Provide the [x, y] coordinate of the cell's center where the given text is located.  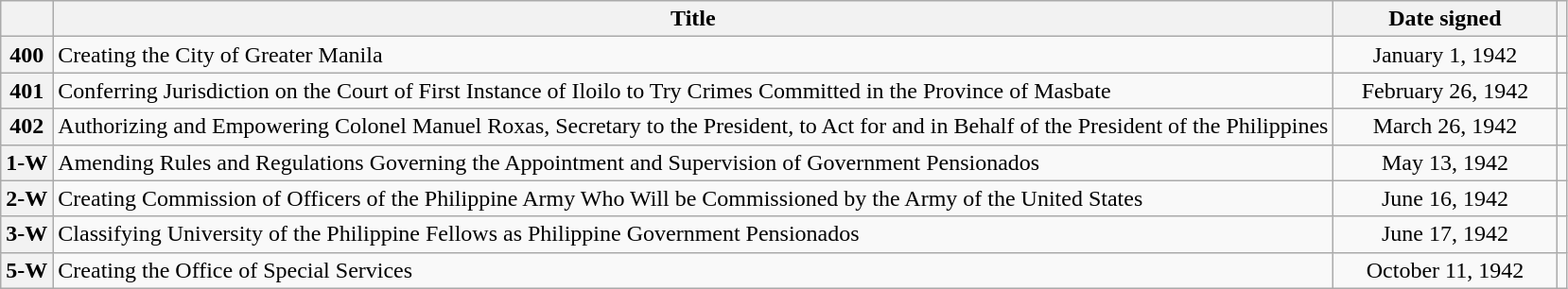
1-W [26, 162]
Amending Rules and Regulations Governing the Appointment and Supervision of Government Pensionados [693, 162]
October 11, 1942 [1445, 270]
Creating the City of Greater Manila [693, 55]
2-W [26, 198]
Authorizing and Empowering Colonel Manuel Roxas, Secretary to the President, to Act for and in Behalf of the President of the Philippines [693, 127]
February 26, 1942 [1445, 91]
Conferring Jurisdiction on the Court of First Instance of Iloilo to Try Crimes Committed in the Province of Masbate [693, 91]
Creating the Office of Special Services [693, 270]
Title [693, 19]
Date signed [1445, 19]
Classifying University of the Philippine Fellows as Philippine Government Pensionados [693, 234]
Creating Commission of Officers of the Philippine Army Who Will be Commissioned by the Army of the United States [693, 198]
5-W [26, 270]
June 16, 1942 [1445, 198]
January 1, 1942 [1445, 55]
402 [26, 127]
401 [26, 91]
June 17, 1942 [1445, 234]
May 13, 1942 [1445, 162]
400 [26, 55]
March 26, 1942 [1445, 127]
3-W [26, 234]
